Pinpoint the cell where the given text exists, returning its [X, Y] midpoint coordinate. 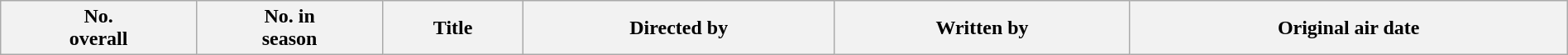
No.overall [99, 28]
Directed by [678, 28]
Original air date [1348, 28]
Written by [982, 28]
No. inseason [289, 28]
Title [453, 28]
